Determine the [X, Y] coordinate at the center of the cell enclosing the given text.  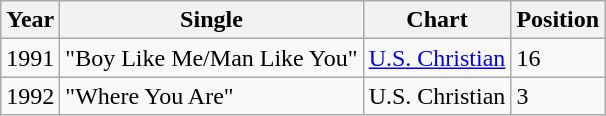
16 [558, 58]
"Boy Like Me/Man Like You" [212, 58]
3 [558, 96]
"Where You Are" [212, 96]
1992 [30, 96]
1991 [30, 58]
Single [212, 20]
Position [558, 20]
Year [30, 20]
Chart [437, 20]
